Detect which cell encompasses the target text, then output its [x, y] center coordinate. 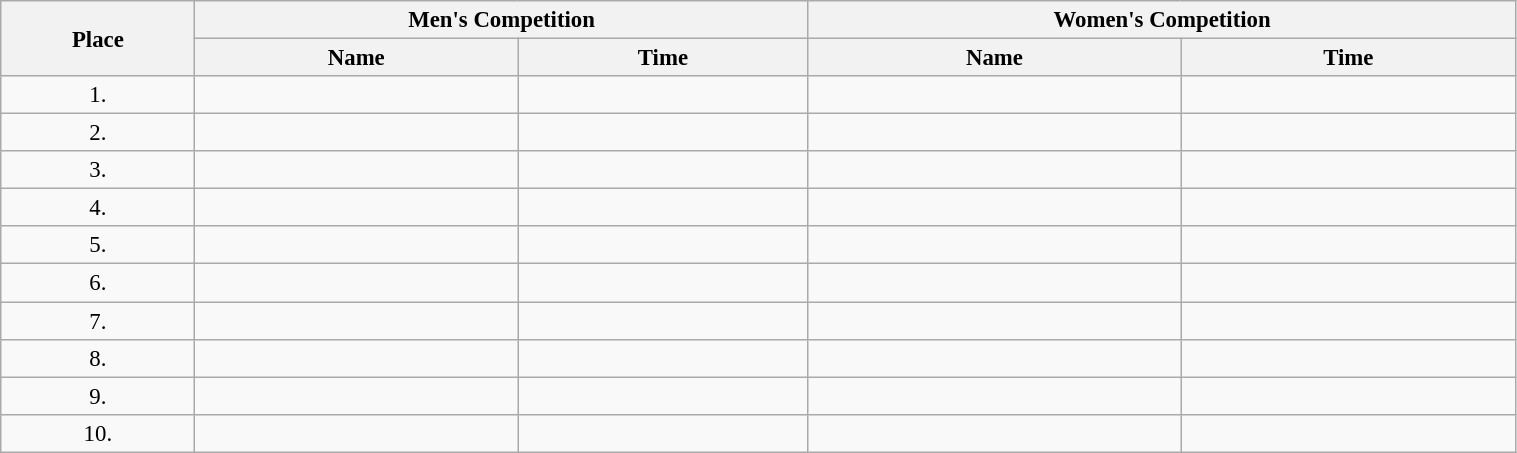
3. [98, 170]
1. [98, 95]
10. [98, 433]
9. [98, 396]
6. [98, 283]
7. [98, 321]
2. [98, 133]
4. [98, 208]
Women's Competition [1162, 20]
8. [98, 358]
Men's Competition [502, 20]
5. [98, 245]
Place [98, 38]
